Search for the cell housing the specified text and yield its [X, Y] center coordinate. 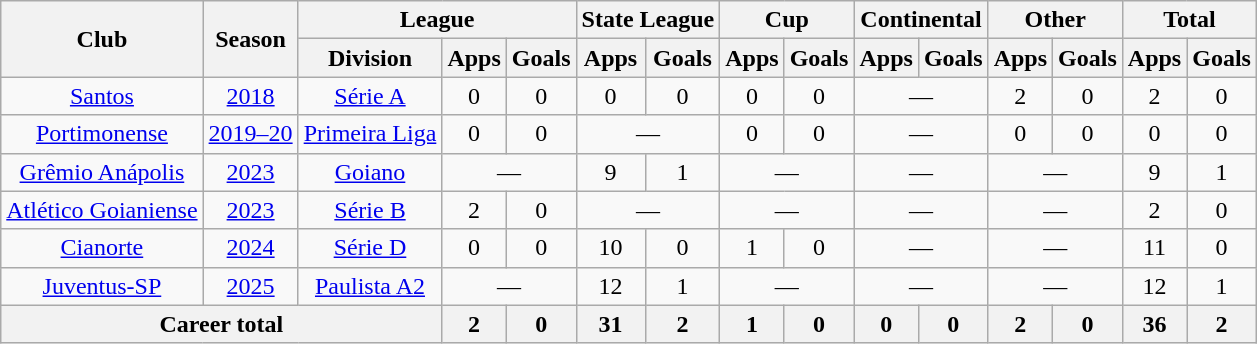
League [437, 20]
10 [610, 248]
Cianorte [102, 248]
Cup [787, 20]
Santos [102, 96]
Série D [370, 248]
Atlético Goianiense [102, 210]
2019–20 [250, 134]
Série B [370, 210]
2025 [250, 286]
Career total [222, 324]
Club [102, 39]
Grêmio Anápolis [102, 172]
Continental [921, 20]
2018 [250, 96]
Primeira Liga [370, 134]
Goiano [370, 172]
Portimonense [102, 134]
State League [648, 20]
36 [1154, 324]
Paulista A2 [370, 286]
Série A [370, 96]
Total [1189, 20]
Juventus-SP [102, 286]
2024 [250, 248]
Season [250, 39]
11 [1154, 248]
Other [1055, 20]
Division [370, 58]
31 [610, 324]
